Determine the [X, Y] coordinate at the center of the cell enclosing the given text.  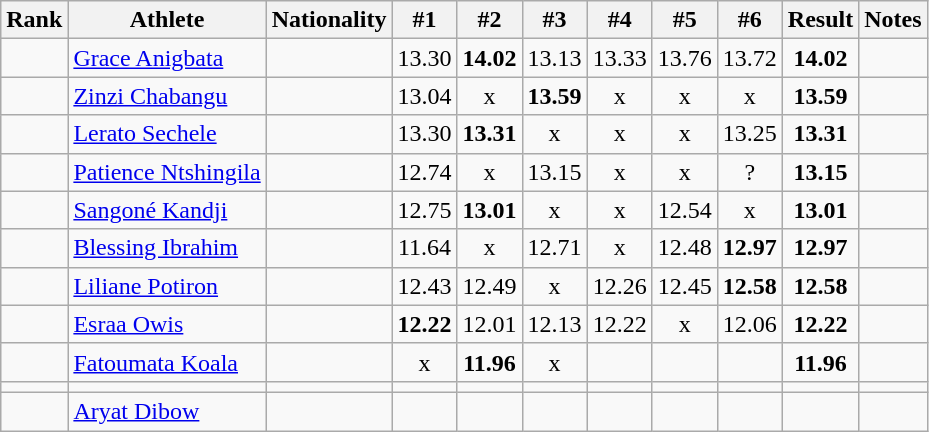
#6 [750, 20]
Sangoné Kandji [167, 210]
13.04 [424, 96]
13.25 [750, 134]
Blessing Ibrahim [167, 248]
Rank [34, 20]
Result [820, 20]
Notes [893, 20]
Liliane Potiron [167, 286]
#3 [554, 20]
13.72 [750, 58]
Fatoumata Koala [167, 362]
Lerato Sechele [167, 134]
12.45 [684, 286]
Grace Anigbata [167, 58]
#5 [684, 20]
12.54 [684, 210]
12.26 [620, 286]
Nationality [329, 20]
13.13 [554, 58]
12.75 [424, 210]
Patience Ntshingila [167, 172]
12.71 [554, 248]
Aryat Dibow [167, 411]
#4 [620, 20]
#1 [424, 20]
12.43 [424, 286]
Athlete [167, 20]
12.13 [554, 324]
13.33 [620, 58]
13.76 [684, 58]
? [750, 172]
12.49 [490, 286]
12.74 [424, 172]
12.01 [490, 324]
12.48 [684, 248]
Zinzi Chabangu [167, 96]
12.06 [750, 324]
#2 [490, 20]
11.64 [424, 248]
Esraa Owis [167, 324]
